Extract the (x, y) coordinate from the center of the cell holding the provided text.  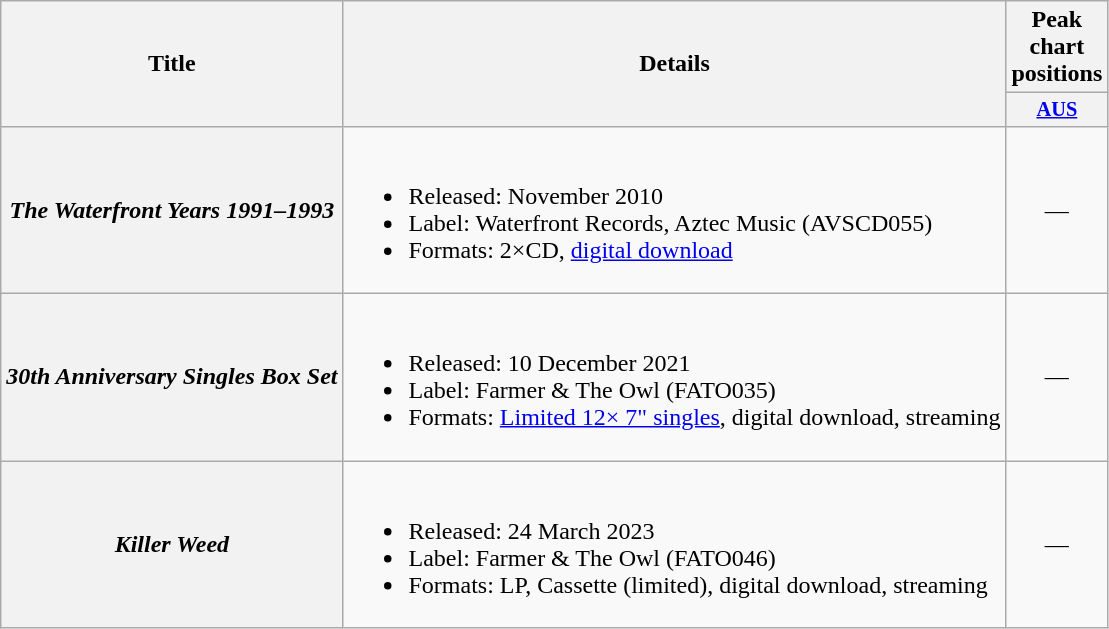
Title (172, 64)
30th Anniversary Singles Box Set (172, 378)
Released: November 2010Label: Waterfront Records, Aztec Music (AVSCD055)Formats: 2×CD, digital download (674, 210)
Peak chart positions (1057, 47)
Released: 10 December 2021Label: Farmer & The Owl (FATO035)Formats: Limited 12× 7" singles, digital download, streaming (674, 378)
AUS (1057, 110)
The Waterfront Years 1991–1993 (172, 210)
Details (674, 64)
Released: 24 March 2023Label: Farmer & The Owl (FATO046)Formats: LP, Cassette (limited), digital download, streaming (674, 544)
Killer Weed (172, 544)
